Determine the [x, y] coordinate at the center of the cell enclosing the given text.  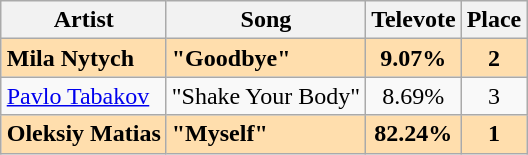
Televote [414, 20]
Oleksiy Matias [84, 134]
Pavlo Tabakov [84, 96]
8.69% [414, 96]
Song [266, 20]
Place [494, 20]
1 [494, 134]
"Myself" [266, 134]
"Shake Your Body" [266, 96]
Artist [84, 20]
Mila Nytych [84, 58]
2 [494, 58]
3 [494, 96]
"Goodbye" [266, 58]
9.07% [414, 58]
82.24% [414, 134]
